Extract the (x, y) coordinate from the center of the cell holding the provided text.  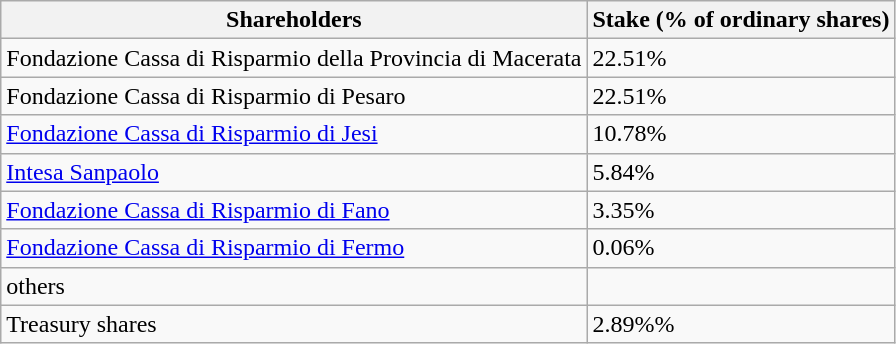
Treasury shares (294, 324)
others (294, 286)
Fondazione Cassa di Risparmio di Pesaro (294, 96)
Stake (% of ordinary shares) (741, 20)
0.06% (741, 248)
Fondazione Cassa di Risparmio della Provincia di Macerata (294, 58)
3.35% (741, 210)
Shareholders (294, 20)
Fondazione Cassa di Risparmio di Fano (294, 210)
Intesa Sanpaolo (294, 172)
Fondazione Cassa di Risparmio di Jesi (294, 134)
10.78% (741, 134)
5.84% (741, 172)
Fondazione Cassa di Risparmio di Fermo (294, 248)
2.89%% (741, 324)
